Pinpoint the cell where the given text exists, returning its [x, y] midpoint coordinate. 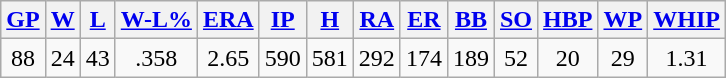
WHIP [687, 20]
IP [282, 20]
ER [424, 20]
HBP [568, 20]
WP [623, 20]
BB [470, 20]
RA [376, 20]
20 [568, 58]
29 [623, 58]
174 [424, 58]
GP [23, 20]
581 [330, 58]
H [330, 20]
2.65 [228, 58]
590 [282, 58]
W-L% [156, 20]
189 [470, 58]
1.31 [687, 58]
W [62, 20]
SO [516, 20]
88 [23, 58]
292 [376, 58]
24 [62, 58]
52 [516, 58]
.358 [156, 58]
ERA [228, 20]
43 [98, 58]
L [98, 20]
